Output the (x, y) coordinate of the center of the cell containing the given text.  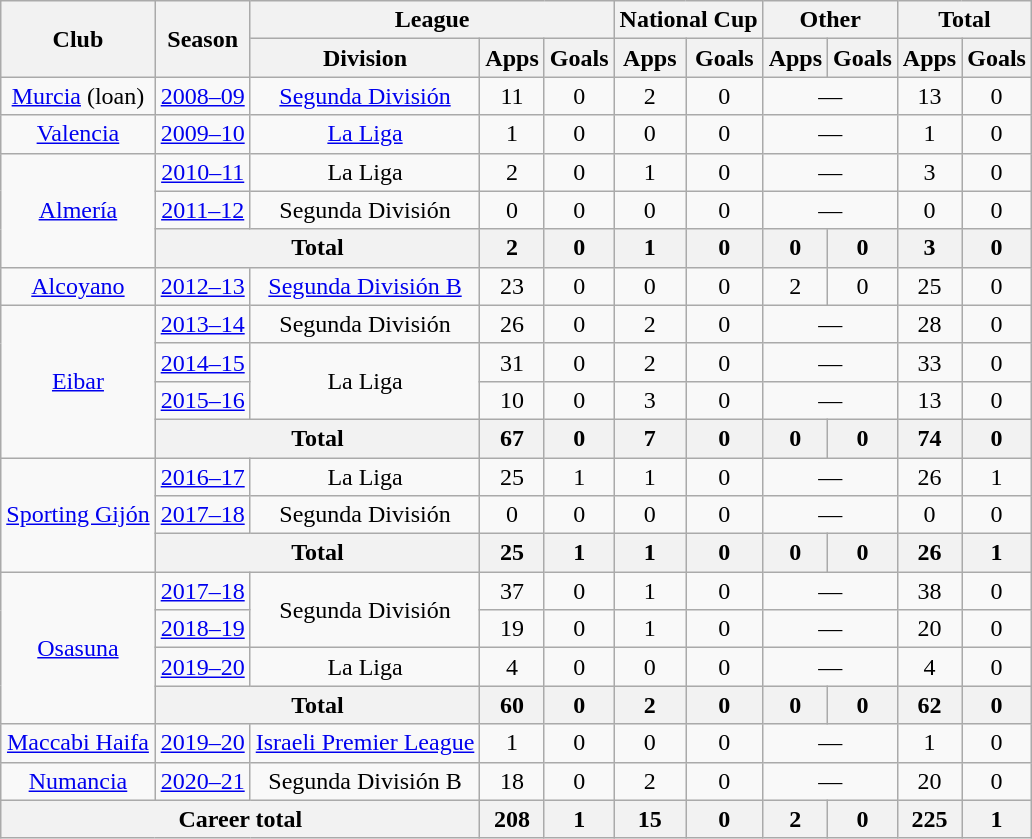
Numancia (78, 781)
League (432, 20)
2012–13 (202, 286)
74 (929, 438)
Season (202, 39)
Eibar (78, 381)
67 (512, 438)
Maccabi Haifa (78, 743)
2009–10 (202, 134)
Other (830, 20)
2020–21 (202, 781)
19 (512, 629)
208 (512, 819)
2011–12 (202, 210)
National Cup (688, 20)
60 (512, 705)
2015–16 (202, 400)
Osasuna (78, 648)
2010–11 (202, 172)
Career total (240, 819)
Club (78, 39)
Alcoyano (78, 286)
10 (512, 400)
7 (650, 438)
33 (929, 362)
Sporting Gijón (78, 515)
28 (929, 324)
11 (512, 96)
31 (512, 362)
2014–15 (202, 362)
Almería (78, 210)
62 (929, 705)
Israeli Premier League (365, 743)
Valencia (78, 134)
38 (929, 591)
18 (512, 781)
Division (365, 58)
23 (512, 286)
2008–09 (202, 96)
2016–17 (202, 477)
37 (512, 591)
2013–14 (202, 324)
15 (650, 819)
Murcia (loan) (78, 96)
2018–19 (202, 629)
225 (929, 819)
